For the text-containing cell, return its midpoint in (x, y) coordinate format. 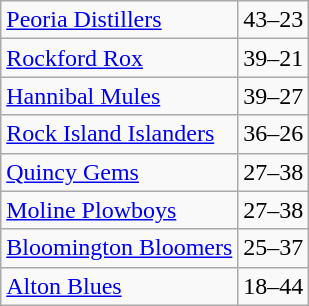
39–27 (274, 96)
Quincy Gems (120, 172)
25–37 (274, 248)
Bloomington Bloomers (120, 248)
18–44 (274, 286)
Rock Island Islanders (120, 134)
Peoria Distillers (120, 20)
Alton Blues (120, 286)
36–26 (274, 134)
43–23 (274, 20)
Hannibal Mules (120, 96)
39–21 (274, 58)
Rockford Rox (120, 58)
Moline Plowboys (120, 210)
